Output the (x, y) coordinate of the center of the cell containing the given text.  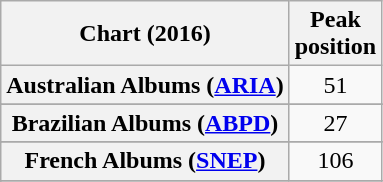
106 (335, 161)
French Albums (SNEP) (145, 161)
Australian Albums (ARIA) (145, 85)
Brazilian Albums (ABPD) (145, 123)
27 (335, 123)
Peak position (335, 34)
51 (335, 85)
Chart (2016) (145, 34)
